Identify which cell holds the provided text, then report its (X, Y) central coordinate. 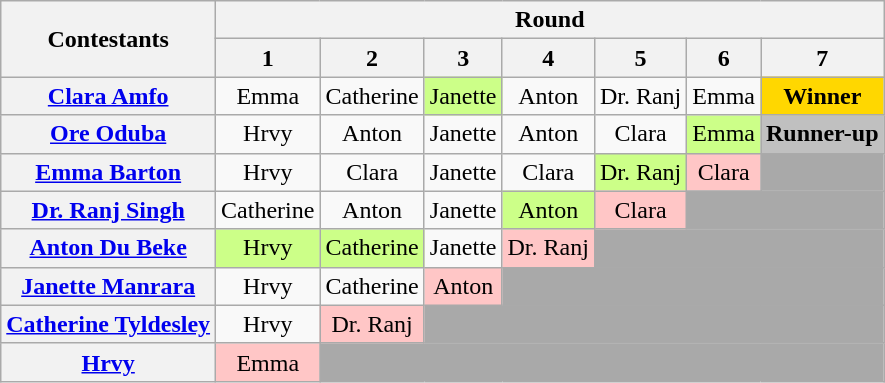
4 (548, 58)
6 (724, 58)
Anton Du Beke (108, 248)
Clara Amfo (108, 96)
Winner (822, 96)
Runner-up (822, 134)
3 (463, 58)
Janette Manrara (108, 286)
Contestants (108, 39)
Emma Barton (108, 172)
7 (822, 58)
5 (640, 58)
Ore Oduba (108, 134)
1 (268, 58)
2 (372, 58)
Round (550, 20)
Catherine Tyldesley (108, 324)
Dr. Ranj Singh (108, 210)
